Detect which cell encompasses the target text, then output its (x, y) center coordinate. 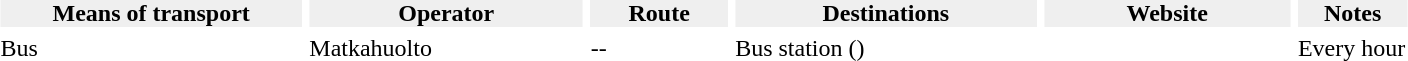
Destinations (886, 14)
Every hour (1353, 48)
Route (660, 14)
-- (660, 48)
Bus station () (886, 48)
Website (1167, 14)
Matkahuolto (446, 48)
Bus (150, 48)
Operator (446, 14)
Means of transport (150, 14)
Notes (1353, 14)
